Find where the given text appears and provide that cell's center as (X, Y) coordinate. 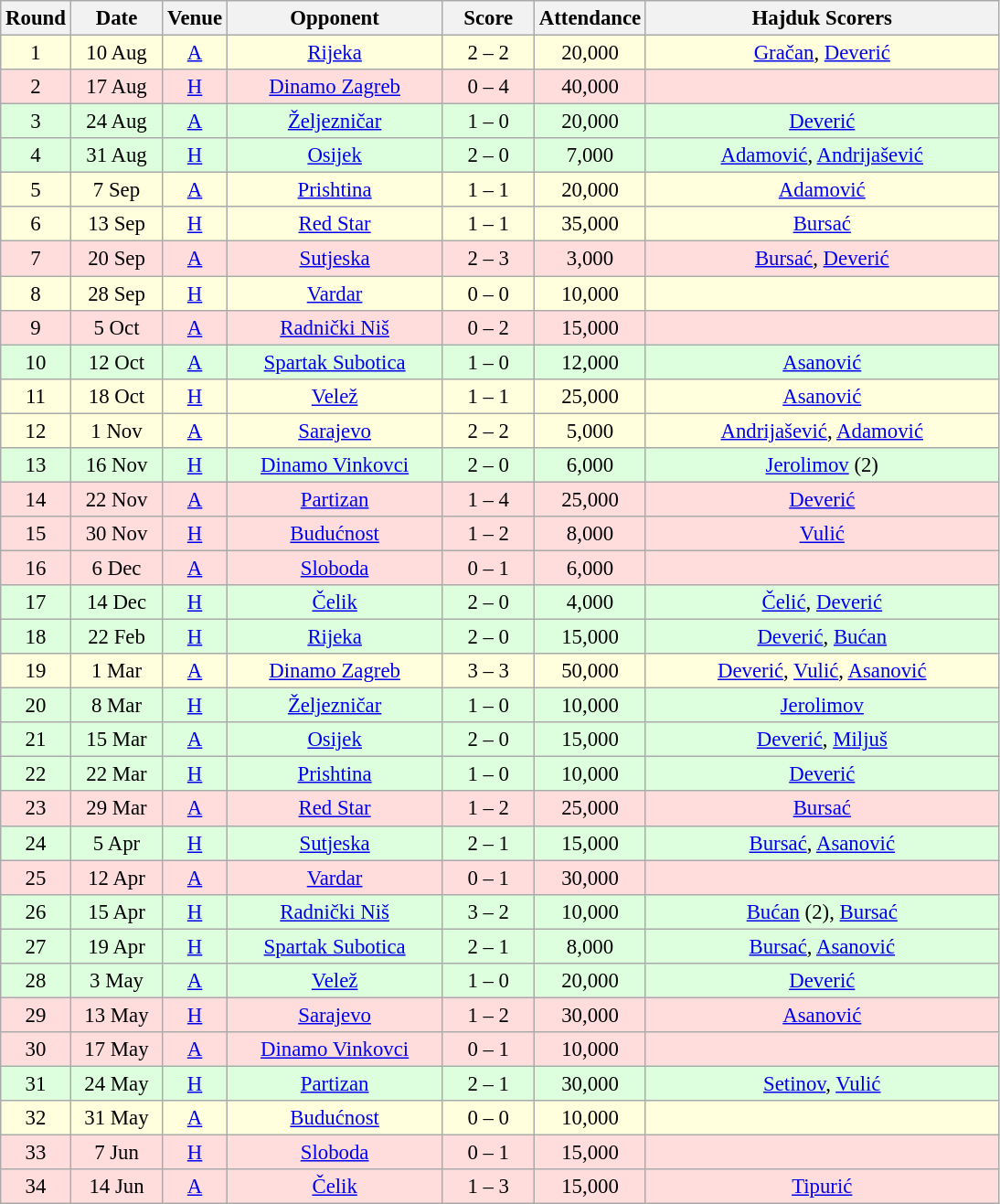
14 Dec (117, 602)
5 Apr (117, 843)
6 (36, 224)
3,000 (590, 259)
28 Sep (117, 293)
7 Jun (117, 1153)
3 May (117, 981)
0 – 2 (488, 327)
1 Mar (117, 671)
20 (36, 706)
3 – 3 (488, 671)
Andrijašević, Adamović (822, 431)
Čelić, Deverić (822, 602)
15 (36, 534)
11 (36, 396)
10 Aug (117, 53)
1 – 3 (488, 1187)
Hajduk Scorers (822, 18)
Adamović (822, 190)
Score (488, 18)
27 (36, 946)
Bućan (2), Bursać (822, 911)
1 (36, 53)
7 (36, 259)
12,000 (590, 362)
15 Mar (117, 740)
Round (36, 18)
Jerolimov (2) (822, 465)
12 Apr (117, 878)
8 (36, 293)
17 May (117, 1050)
Date (117, 18)
5 Oct (117, 327)
5 (36, 190)
1 Nov (117, 431)
29 (36, 1015)
Gračan, Deverić (822, 53)
40,000 (590, 87)
32 (36, 1118)
33 (36, 1153)
Deverić, Miljuš (822, 740)
31 (36, 1083)
3 – 2 (488, 911)
16 Nov (117, 465)
Vulić (822, 534)
10 (36, 362)
19 (36, 671)
12 Oct (117, 362)
18 (36, 637)
2 (36, 87)
28 (36, 981)
14 Jun (117, 1187)
50,000 (590, 671)
24 (36, 843)
9 (36, 327)
14 (36, 499)
Jerolimov (822, 706)
23 (36, 809)
7,000 (590, 155)
35,000 (590, 224)
21 (36, 740)
12 (36, 431)
0 – 4 (488, 87)
Opponent (335, 18)
Venue (196, 18)
17 Aug (117, 87)
25 (36, 878)
13 (36, 465)
26 (36, 911)
22 Mar (117, 774)
13 May (117, 1015)
4 (36, 155)
22 Feb (117, 637)
Bursać, Deverić (822, 259)
31 May (117, 1118)
29 Mar (117, 809)
22 (36, 774)
3 (36, 122)
16 (36, 568)
31 Aug (117, 155)
Tipurić (822, 1187)
Attendance (590, 18)
7 Sep (117, 190)
6 Dec (117, 568)
4,000 (590, 602)
18 Oct (117, 396)
2 – 3 (488, 259)
13 Sep (117, 224)
8 Mar (117, 706)
Deverić, Vulić, Asanović (822, 671)
24 May (117, 1083)
30 (36, 1050)
1 – 4 (488, 499)
34 (36, 1187)
19 Apr (117, 946)
30 Nov (117, 534)
5,000 (590, 431)
Deverić, Bućan (822, 637)
Adamović, Andrijašević (822, 155)
24 Aug (117, 122)
15 Apr (117, 911)
22 Nov (117, 499)
Setinov, Vulić (822, 1083)
20 Sep (117, 259)
17 (36, 602)
